Return the (x, y) coordinate for the center point of the cell that contains the specified text.  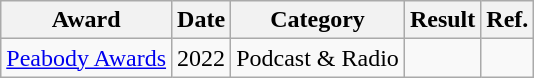
Ref. (508, 20)
2022 (202, 58)
Date (202, 20)
Category (318, 20)
Award (86, 20)
Podcast & Radio (318, 58)
Peabody Awards (86, 58)
Result (442, 20)
